Return the [X, Y] coordinate for the center point of the cell that contains the specified text.  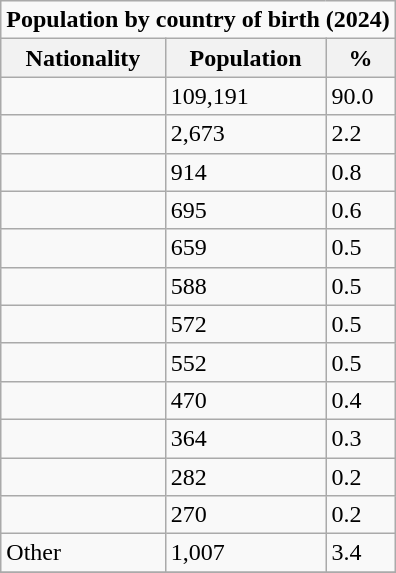
Population [246, 58]
659 [246, 248]
1,007 [246, 553]
470 [246, 400]
695 [246, 210]
2,673 [246, 134]
0.8 [360, 172]
552 [246, 362]
0.3 [360, 438]
282 [246, 477]
109,191 [246, 96]
572 [246, 324]
Population by country of birth (2024) [198, 20]
% [360, 58]
Other [83, 553]
588 [246, 286]
364 [246, 438]
3.4 [360, 553]
2.2 [360, 134]
0.6 [360, 210]
270 [246, 515]
914 [246, 172]
90.0 [360, 96]
Nationality [83, 58]
0.4 [360, 400]
